Determine the [x, y] coordinate at the center of the cell enclosing the given text.  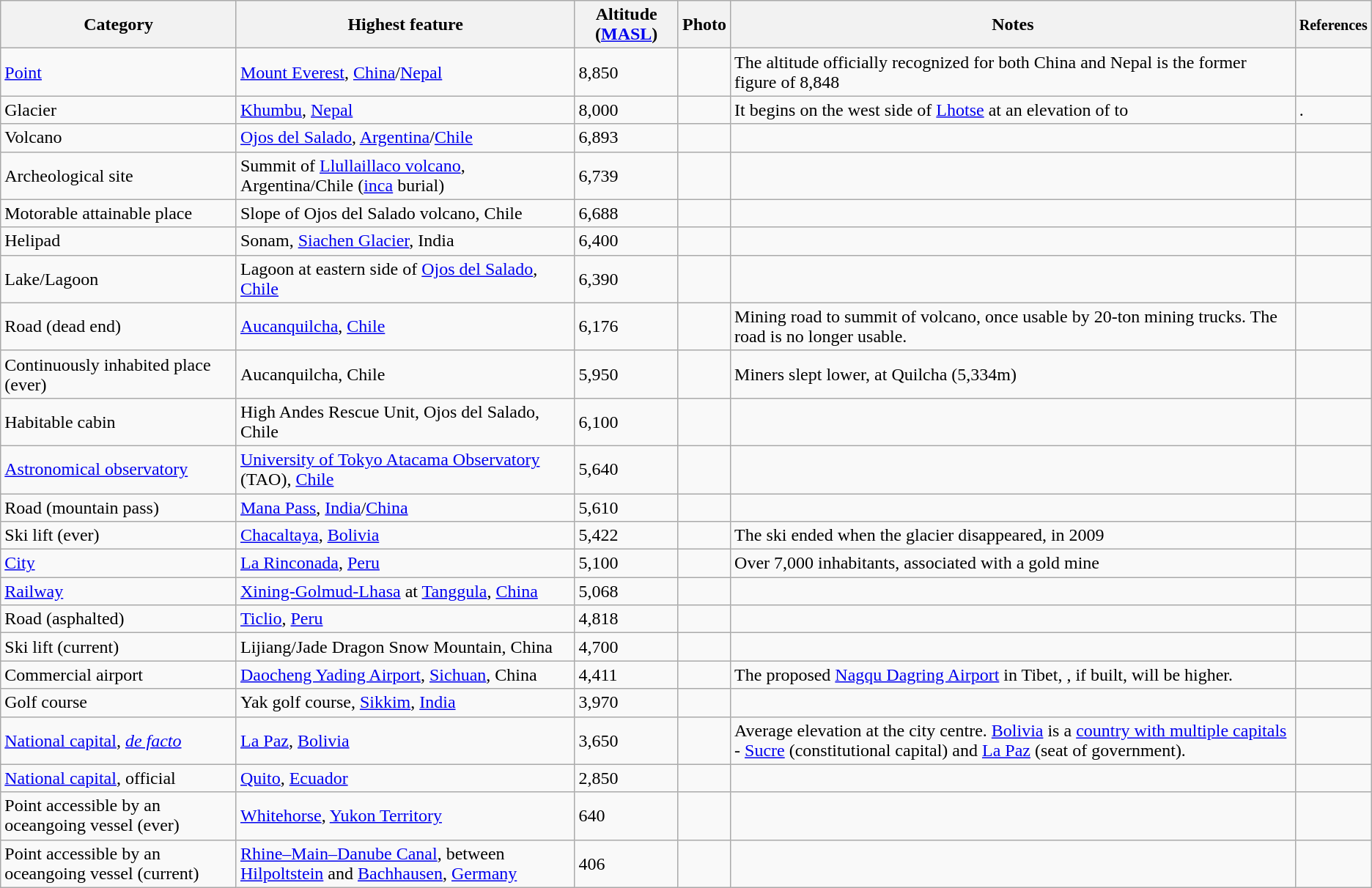
Highest feature [405, 25]
Notes [1013, 25]
6,390 [627, 278]
It begins on the west side of Lhotse at an elevation of to [1013, 110]
5,422 [627, 536]
Mana Pass, India/China [405, 508]
6,100 [627, 422]
University of Tokyo Atacama Observatory (TAO), Chile [405, 469]
Lake/Lagoon [119, 278]
8,000 [627, 110]
5,068 [627, 591]
City [119, 563]
Road (dead end) [119, 327]
Mining road to summit of volcano, once usable by 20-ton mining trucks. The road is no longer usable. [1013, 327]
4,411 [627, 675]
Motorable attainable place [119, 213]
Lijiang/Jade Dragon Snow Mountain, China [405, 647]
Slope of Ojos del Salado volcano, Chile [405, 213]
Point accessible by an oceangoing vessel (ever) [119, 816]
Point accessible by an oceangoing vessel (current) [119, 863]
6,893 [627, 138]
5,640 [627, 469]
National capital, de facto [119, 740]
The altitude officially recognized for both China and Nepal is the former figure of 8,848 [1013, 72]
Archeological site [119, 176]
6,400 [627, 241]
5,950 [627, 374]
3,650 [627, 740]
National capital, official [119, 778]
Glacier [119, 110]
The proposed Nagqu Dagring Airport in Tibet, , if built, will be higher. [1013, 675]
Point [119, 72]
Miners slept lower, at Quilcha (5,334m) [1013, 374]
Rhine–Main–Danube Canal, between Hilpoltstein and Bachhausen, Germany [405, 863]
Golf course [119, 703]
6,688 [627, 213]
La Rinconada, Peru [405, 563]
Category [119, 25]
Daocheng Yading Airport, Sichuan, China [405, 675]
Photo [704, 25]
Astronomical observatory [119, 469]
Helipad [119, 241]
Road (mountain pass) [119, 508]
High Andes Rescue Unit, Ojos del Salado, Chile [405, 422]
640 [627, 816]
Railway [119, 591]
Road (asphalted) [119, 619]
Volcano [119, 138]
Lagoon at eastern side of Ojos del Salado, Chile [405, 278]
Chacaltaya, Bolivia [405, 536]
Ski lift (current) [119, 647]
4,818 [627, 619]
2,850 [627, 778]
Habitable cabin [119, 422]
La Paz, Bolivia [405, 740]
Over 7,000 inhabitants, associated with a gold mine [1013, 563]
Altitude (MASL) [627, 25]
3,970 [627, 703]
5,100 [627, 563]
Sonam, Siachen Glacier, India [405, 241]
The ski ended when the glacier disappeared, in 2009 [1013, 536]
Ojos del Salado, Argentina/Chile [405, 138]
4,700 [627, 647]
5,610 [627, 508]
References [1333, 25]
Quito, Ecuador [405, 778]
8,850 [627, 72]
Xining-Golmud-Lhasa at Tanggula, China [405, 591]
Commercial airport [119, 675]
Continuously inhabited place (ever) [119, 374]
Whitehorse, Yukon Territory [405, 816]
Ski lift (ever) [119, 536]
6,176 [627, 327]
Khumbu, Nepal [405, 110]
406 [627, 863]
Mount Everest, China/Nepal [405, 72]
Yak golf course, Sikkim, India [405, 703]
. [1333, 110]
Average elevation at the city centre. Bolivia is a country with multiple capitals - Sucre (constitutional capital) and La Paz (seat of government). [1013, 740]
Summit of Llullaillaco volcano, Argentina/Chile (inca burial) [405, 176]
6,739 [627, 176]
Ticlio, Peru [405, 619]
